Scan for the cell matching the given text and deliver its [x, y] coordinate at center. 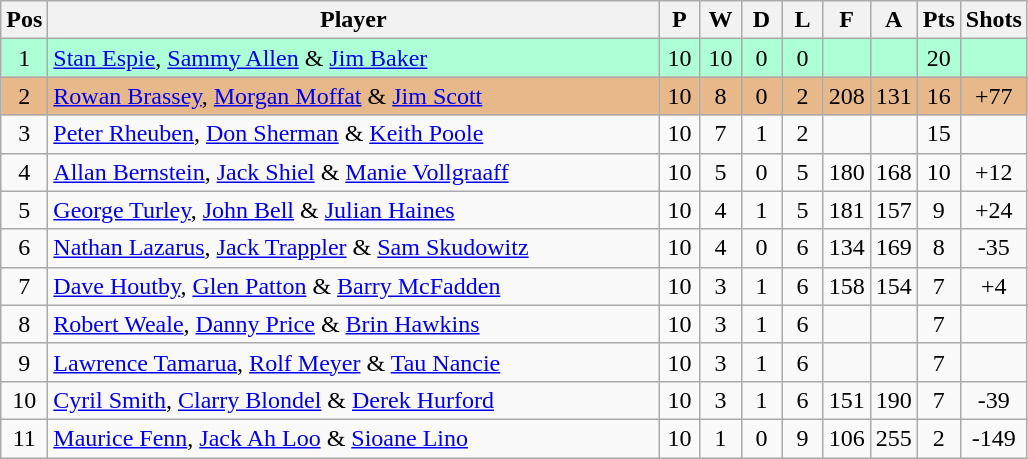
Pos [24, 20]
F [846, 20]
Cyril Smith, Clarry Blondel & Derek Hurford [354, 400]
Robert Weale, Danny Price & Brin Hawkins [354, 324]
-39 [994, 400]
Player [354, 20]
Maurice Fenn, Jack Ah Loo & Sioane Lino [354, 438]
+77 [994, 96]
181 [846, 210]
D [762, 20]
134 [846, 248]
+12 [994, 172]
Lawrence Tamarua, Rolf Meyer & Tau Nancie [354, 362]
George Turley, John Bell & Julian Haines [354, 210]
208 [846, 96]
131 [894, 96]
A [894, 20]
Peter Rheuben, Don Sherman & Keith Poole [354, 134]
Nathan Lazarus, Jack Trappler & Sam Skudowitz [354, 248]
11 [24, 438]
169 [894, 248]
20 [938, 58]
168 [894, 172]
-149 [994, 438]
Rowan Brassey, Morgan Moffat & Jim Scott [354, 96]
W [720, 20]
151 [846, 400]
157 [894, 210]
Dave Houtby, Glen Patton & Barry McFadden [354, 286]
-35 [994, 248]
180 [846, 172]
+24 [994, 210]
16 [938, 96]
Stan Espie, Sammy Allen & Jim Baker [354, 58]
255 [894, 438]
Pts [938, 20]
Shots [994, 20]
154 [894, 286]
+4 [994, 286]
Allan Bernstein, Jack Shiel & Manie Vollgraaff [354, 172]
L [802, 20]
158 [846, 286]
15 [938, 134]
106 [846, 438]
P [680, 20]
190 [894, 400]
